Provide the (x, y) coordinate of the cell's center where the given text is located.  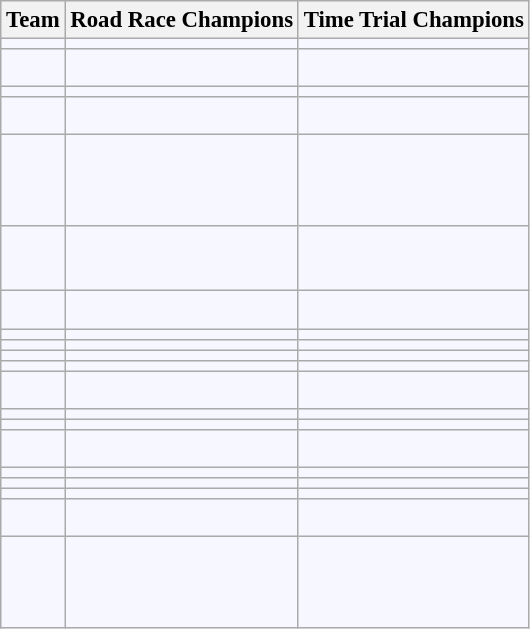
Time Trial Champions (414, 20)
Road Race Champions (182, 20)
Team (33, 20)
